Find where the given text appears and provide that cell's center as (x, y) coordinate. 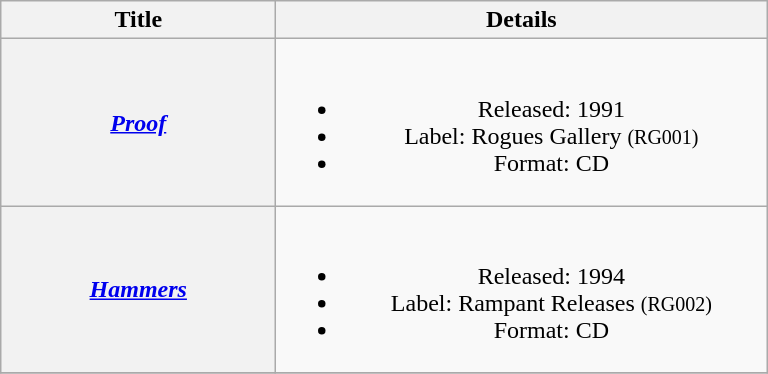
Released: 1994Label: Rampant Releases (RG002)Format: CD (522, 290)
Details (522, 20)
Hammers (138, 290)
Title (138, 20)
Released: 1991Label: Rogues Gallery (RG001)Format: CD (522, 122)
Proof (138, 122)
